Capture the cell that displays the provided text and extract its (X, Y) central coordinate. 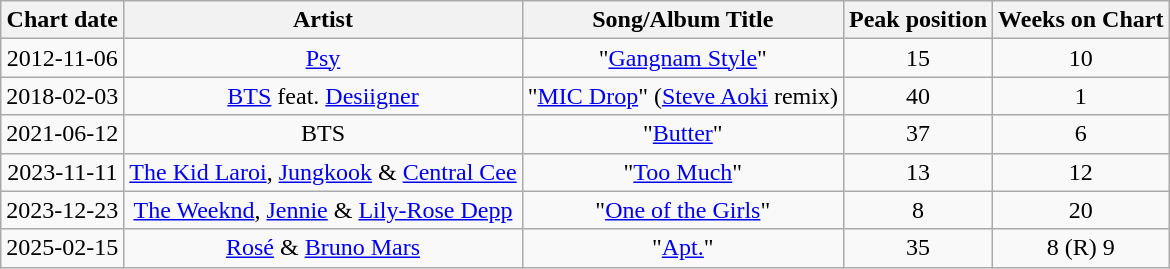
13 (918, 172)
Peak position (918, 20)
10 (1081, 58)
"Gangnam Style" (682, 58)
Song/Album Title (682, 20)
The Kid Laroi, Jungkook & Central Cee (323, 172)
"Apt." (682, 248)
20 (1081, 210)
40 (918, 96)
15 (918, 58)
2023-12-23 (62, 210)
2012-11-06 (62, 58)
37 (918, 134)
BTS feat. Desiigner (323, 96)
8 (R) 9 (1081, 248)
Psy (323, 58)
Weeks on Chart (1081, 20)
"One of the Girls" (682, 210)
35 (918, 248)
1 (1081, 96)
The Weeknd, Jennie & Lily-Rose Depp (323, 210)
"Too Much" (682, 172)
2018-02-03 (62, 96)
2023-11-11 (62, 172)
Artist (323, 20)
Rosé & Bruno Mars (323, 248)
2025-02-15 (62, 248)
6 (1081, 134)
Chart date (62, 20)
12 (1081, 172)
BTS (323, 134)
"Butter" (682, 134)
"MIC Drop" (Steve Aoki remix) (682, 96)
8 (918, 210)
2021-06-12 (62, 134)
